From the cell containing the given text, extract its center point as [x, y] coordinate. 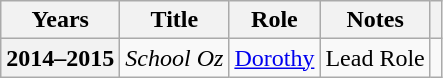
Notes [375, 20]
School Oz [174, 58]
Role [274, 20]
2014–2015 [60, 58]
Lead Role [375, 58]
Years [60, 20]
Title [174, 20]
Dorothy [274, 58]
